Return (x, y) of the center of cell containing provided text 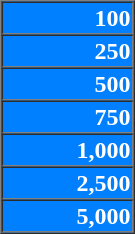
100 (68, 18)
750 (68, 116)
500 (68, 84)
2,500 (68, 182)
5,000 (68, 216)
1,000 (68, 150)
250 (68, 50)
